Output the (x, y) coordinate of the center of the cell containing the given text.  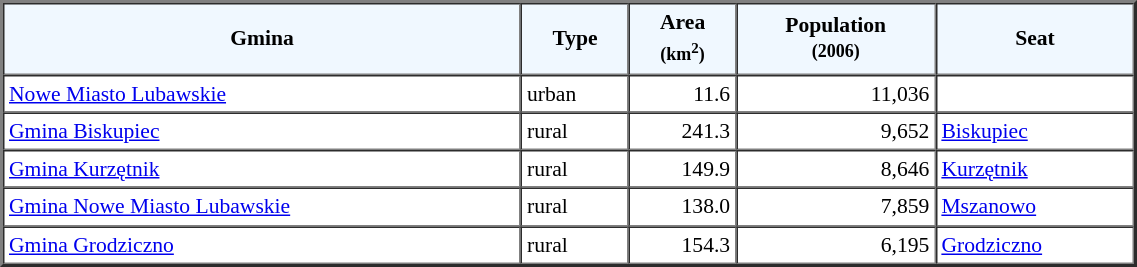
Gmina Biskupiec (262, 131)
9,652 (836, 131)
154.3 (682, 245)
8,646 (836, 169)
Population(2006) (836, 38)
Gmina (262, 38)
Gmina Nowe Miasto Lubawskie (262, 207)
Gmina Grodziczno (262, 245)
Grodziczno (1034, 245)
241.3 (682, 131)
138.0 (682, 207)
149.9 (682, 169)
Seat (1034, 38)
Type (575, 38)
6,195 (836, 245)
7,859 (836, 207)
Area(km2) (682, 38)
Kurzętnik (1034, 169)
11.6 (682, 93)
urban (575, 93)
Mszanowo (1034, 207)
11,036 (836, 93)
Biskupiec (1034, 131)
Nowe Miasto Lubawskie (262, 93)
Gmina Kurzętnik (262, 169)
